Identify which cell holds the provided text, then report its [X, Y] central coordinate. 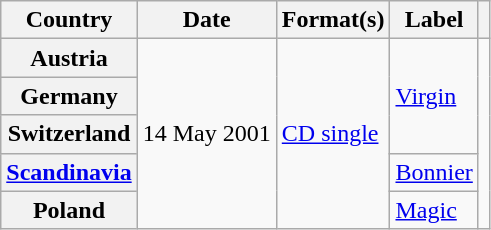
Scandinavia [69, 172]
Magic [434, 210]
CD single [333, 134]
Bonnier [434, 172]
Virgin [434, 96]
Format(s) [333, 20]
14 May 2001 [206, 134]
Austria [69, 58]
Poland [69, 210]
Germany [69, 96]
Country [69, 20]
Label [434, 20]
Switzerland [69, 134]
Date [206, 20]
